Scan for the cell matching the given text and deliver its (X, Y) coordinate at center. 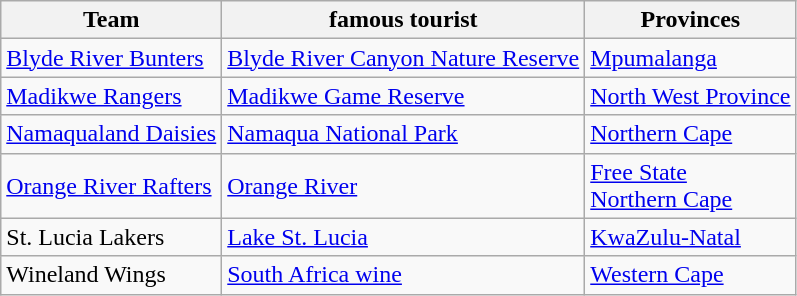
KwaZulu-Natal (690, 237)
Free State Northern Cape (690, 186)
famous tourist (404, 20)
Provinces (690, 20)
Lake St. Lucia (404, 237)
Wineland Wings (112, 275)
Western Cape (690, 275)
Mpumalanga (690, 58)
North West Province (690, 96)
Blyde River Bunters (112, 58)
St. Lucia Lakers (112, 237)
Orange River Rafters (112, 186)
Team (112, 20)
Madikwe Rangers (112, 96)
Namaqua National Park (404, 134)
Blyde River Canyon Nature Reserve (404, 58)
Namaqualand Daisies (112, 134)
Orange River (404, 186)
Madikwe Game Reserve (404, 96)
Northern Cape (690, 134)
South Africa wine (404, 275)
